Return the (X, Y) coordinate for the center point of the cell that contains the specified text.  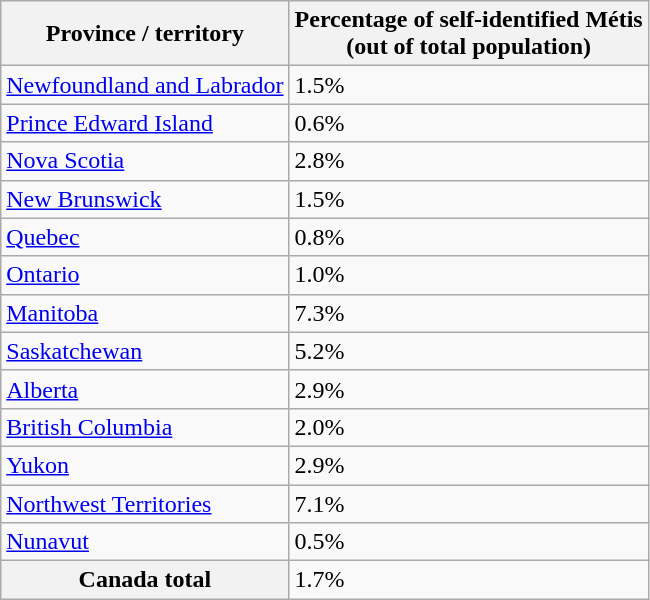
0.6% (468, 123)
1.7% (468, 580)
Nova Scotia (145, 161)
Manitoba (145, 313)
0.5% (468, 542)
2.8% (468, 161)
Alberta (145, 389)
Percentage of self-identified Métis(out of total population) (468, 34)
7.1% (468, 503)
Northwest Territories (145, 503)
British Columbia (145, 427)
Newfoundland and Labrador (145, 85)
Nunavut (145, 542)
Ontario (145, 275)
Province / territory (145, 34)
Prince Edward Island (145, 123)
Saskatchewan (145, 351)
7.3% (468, 313)
Yukon (145, 465)
1.0% (468, 275)
Quebec (145, 237)
0.8% (468, 237)
5.2% (468, 351)
New Brunswick (145, 199)
2.0% (468, 427)
Canada total (145, 580)
